Provide the (x, y) coordinate of the cell's center where the given text is located.  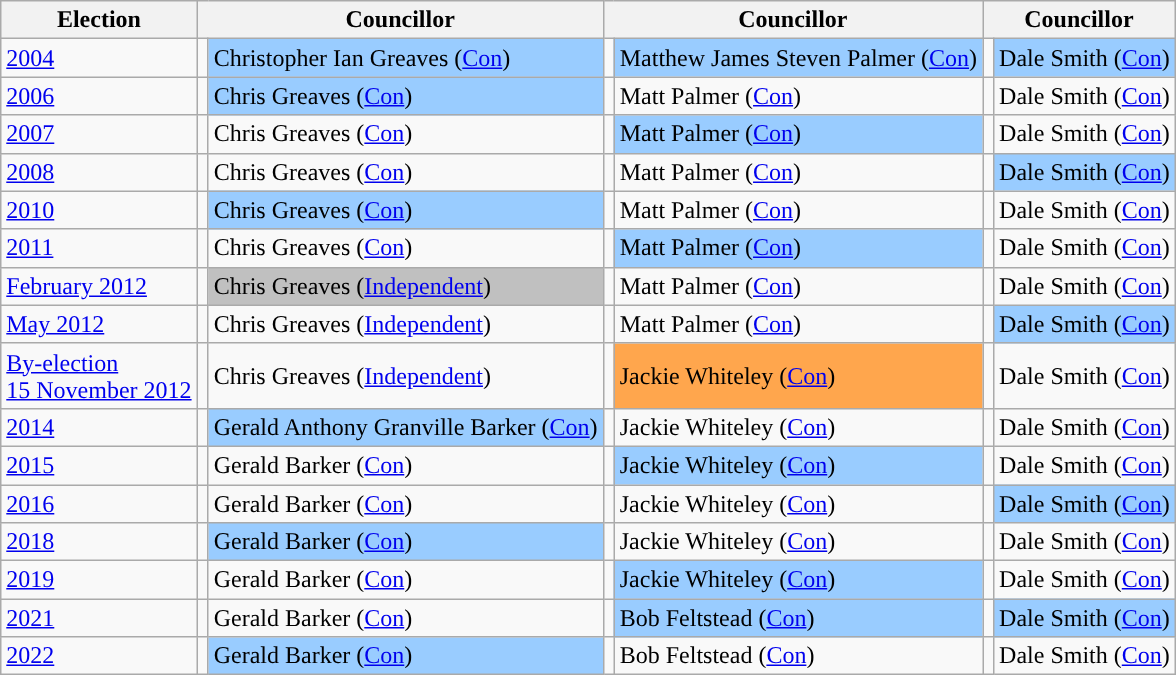
Gerald Anthony Granville Barker (Con) (406, 427)
2014 (99, 427)
2021 (99, 618)
2008 (99, 172)
Election (99, 20)
2015 (99, 465)
2018 (99, 542)
2006 (99, 96)
2007 (99, 134)
2004 (99, 58)
2019 (99, 580)
2022 (99, 656)
Christopher Ian Greaves (Con) (406, 58)
By-election15 November 2012 (99, 376)
Matthew James Steven Palmer (Con) (798, 58)
2016 (99, 503)
2011 (99, 248)
February 2012 (99, 286)
May 2012 (99, 324)
2010 (99, 210)
